From the cell containing the given text, extract its center point as (X, Y) coordinate. 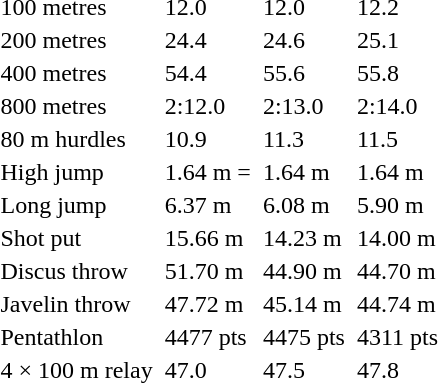
44.90 m (304, 271)
15.66 m (208, 238)
47.72 m (208, 304)
14.23 m (304, 238)
24.4 (208, 40)
10.9 (208, 139)
6.37 m (208, 205)
4477 pts (208, 337)
45.14 m (304, 304)
24.6 (304, 40)
6.08 m (304, 205)
54.4 (208, 73)
11.3 (304, 139)
1.64 m (304, 172)
2:13.0 (304, 106)
55.6 (304, 73)
2:12.0 (208, 106)
51.70 m (208, 271)
1.64 m = (208, 172)
4475 pts (304, 337)
